Search for the cell housing the specified text and yield its (x, y) center coordinate. 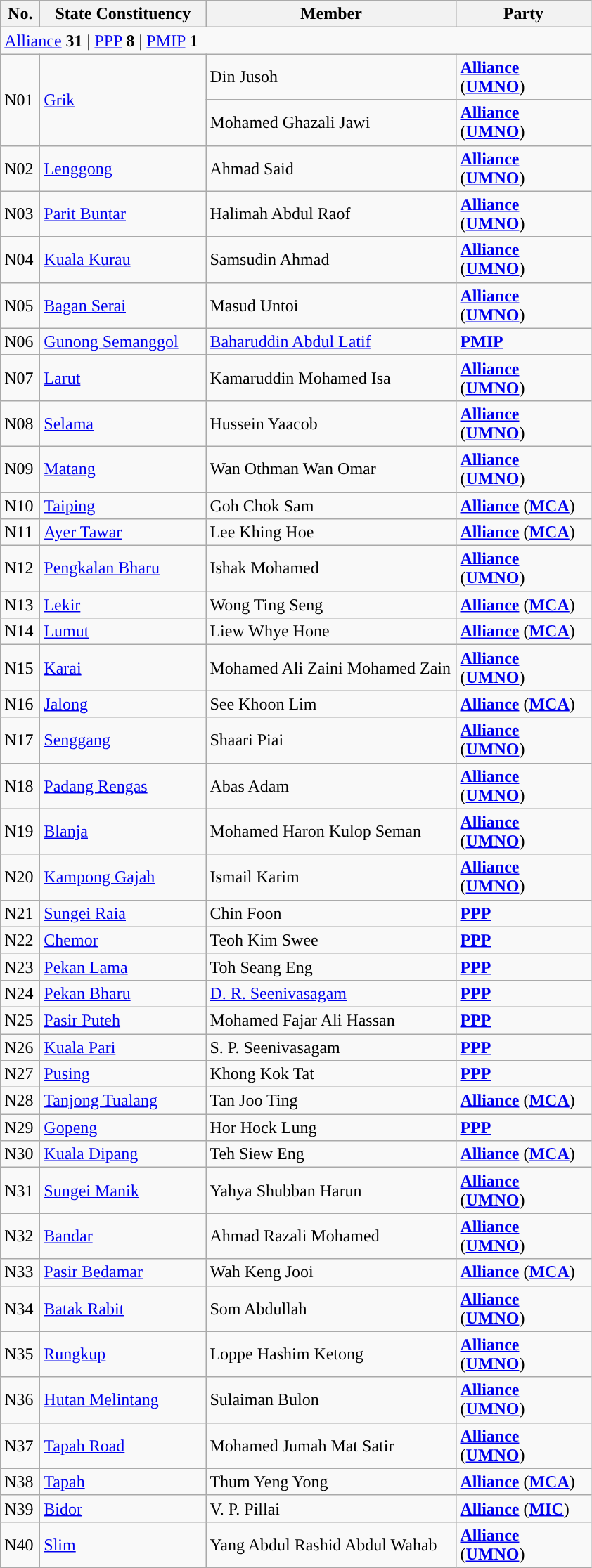
State Constituency (123, 14)
Matang (123, 469)
Hor Hock Lung (331, 1128)
Mohamed Jumah Mat Satir (331, 1446)
Pasir Puteh (123, 1020)
Jalong (123, 704)
N01 (20, 100)
Grik (123, 100)
N18 (20, 785)
Kuala Dipang (123, 1154)
N17 (20, 740)
N37 (20, 1446)
N25 (20, 1020)
V. P. Pillai (331, 1508)
S. P. Seenivasagam (331, 1047)
Hutan Melintang (123, 1399)
Yahya Shubban Harun (331, 1190)
Din Jusoh (331, 77)
N05 (20, 305)
N35 (20, 1354)
Kampong Gajah (123, 877)
Member (331, 14)
N06 (20, 341)
N26 (20, 1047)
Mohamed Fajar Ali Hassan (331, 1020)
N16 (20, 704)
N14 (20, 632)
Teoh Kim Swee (331, 940)
Pekan Bharu (123, 993)
Sungei Manik (123, 1190)
Mohamed Haron Kulop Seman (331, 832)
Lumut (123, 632)
Bandar (123, 1236)
N08 (20, 423)
Ahmad Said (331, 169)
N30 (20, 1154)
Larut (123, 378)
N15 (20, 667)
Gunong Semanggol (123, 341)
Senggang (123, 740)
Sungei Raia (123, 913)
Tanjong Tualang (123, 1101)
N21 (20, 913)
Kamaruddin Mohamed Isa (331, 378)
Toh Seang Eng (331, 967)
N36 (20, 1399)
Pasir Bedamar (123, 1272)
Selama (123, 423)
Baharuddin Abdul Latif (331, 341)
Lenggong (123, 169)
N03 (20, 214)
N23 (20, 967)
Tapah (123, 1482)
Wah Keng Jooi (331, 1272)
Alliance (MIC) (523, 1508)
Thum Yeng Yong (331, 1482)
N29 (20, 1128)
Pekan Lama (123, 967)
Tapah Road (123, 1446)
Lekir (123, 605)
Teh Siew Eng (331, 1154)
N02 (20, 169)
Ahmad Razali Mohamed (331, 1236)
Mohamed Ali Zaini Mohamed Zain (331, 667)
Ayer Tawar (123, 533)
Yang Abdul Rashid Abdul Wahab (331, 1544)
Liew Whye Hone (331, 632)
Kuala Kurau (123, 260)
Tan Joo Ting (331, 1101)
Abas Adam (331, 785)
N27 (20, 1074)
Loppe Hashim Ketong (331, 1354)
Sulaiman Bulon (331, 1399)
Shaari Piai (331, 740)
N34 (20, 1308)
N38 (20, 1482)
N13 (20, 605)
Wong Ting Seng (331, 605)
N20 (20, 877)
N11 (20, 533)
N28 (20, 1101)
N07 (20, 378)
N19 (20, 832)
No. (20, 14)
PMIP (523, 341)
N39 (20, 1508)
See Khoon Lim (331, 704)
D. R. Seenivasagam (331, 993)
N24 (20, 993)
Parit Buntar (123, 214)
Bagan Serai (123, 305)
N22 (20, 940)
N31 (20, 1190)
Kuala Pari (123, 1047)
Alliance 31 | PPP 8 | PMIP 1 (295, 41)
Lee Khing Hoe (331, 533)
Padang Rengas (123, 785)
Chemor (123, 940)
N33 (20, 1272)
Bidor (123, 1508)
Karai (123, 667)
N40 (20, 1544)
Ishak Mohamed (331, 569)
Slim (123, 1544)
Taiping (123, 505)
Chin Foon (331, 913)
Goh Chok Sam (331, 505)
N32 (20, 1236)
Blanja (123, 832)
Mohamed Ghazali Jawi (331, 122)
Ismail Karim (331, 877)
Pengkalan Bharu (123, 569)
Khong Kok Tat (331, 1074)
Rungkup (123, 1354)
Samsudin Ahmad (331, 260)
Batak Rabit (123, 1308)
N04 (20, 260)
Halimah Abdul Raof (331, 214)
N10 (20, 505)
N09 (20, 469)
N12 (20, 569)
Som Abdullah (331, 1308)
Party (523, 14)
Wan Othman Wan Omar (331, 469)
Gopeng (123, 1128)
Hussein Yaacob (331, 423)
Pusing (123, 1074)
Masud Untoi (331, 305)
